Identify which cell holds the provided text, then report its [x, y] central coordinate. 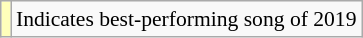
Indicates best-performing song of 2019 [186, 19]
